Capture the cell that displays the provided text and extract its (x, y) central coordinate. 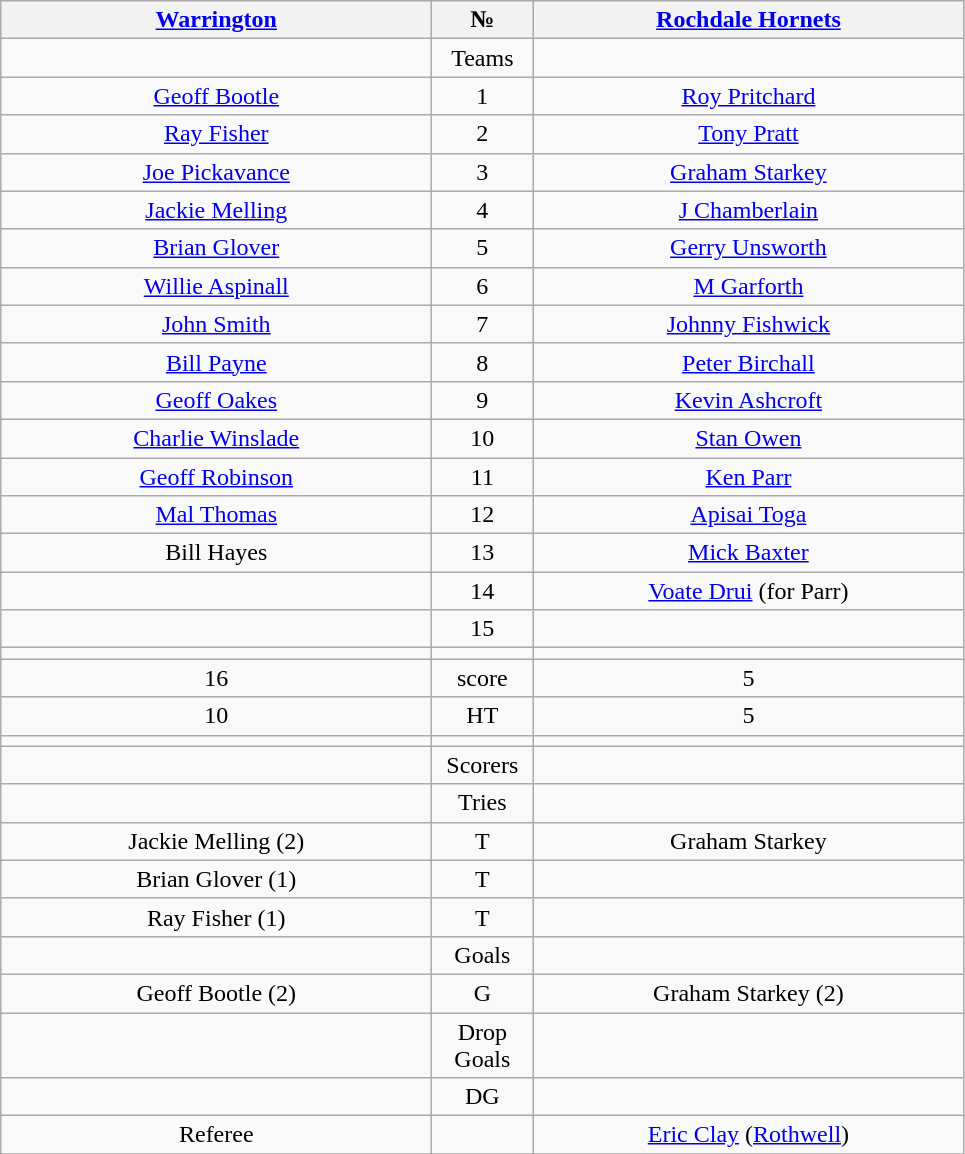
M Garforth (748, 286)
Apisai Toga (748, 515)
Bill Payne (216, 362)
14 (482, 591)
4 (482, 210)
12 (482, 515)
7 (482, 324)
Geoff Bootle (2) (216, 993)
Kevin Ashcroft (748, 400)
1 (482, 96)
16 (216, 678)
Brian Glover (216, 248)
Scorers (482, 765)
J Chamberlain (748, 210)
Joe Pickavance (216, 172)
2 (482, 134)
Stan Owen (748, 438)
Tony Pratt (748, 134)
Ray Fisher (1) (216, 917)
Bill Hayes (216, 553)
Ray Fisher (216, 134)
15 (482, 629)
№ (482, 20)
Rochdale Hornets (748, 20)
Charlie Winslade (216, 438)
3 (482, 172)
Brian Glover (1) (216, 879)
Jackie Melling (216, 210)
11 (482, 477)
Tries (482, 803)
Willie Aspinall (216, 286)
Warrington (216, 20)
Peter Birchall (748, 362)
DG (482, 1097)
Voate Drui (for Parr) (748, 591)
Geoff Bootle (216, 96)
Graham Starkey (2) (748, 993)
Drop Goals (482, 1044)
Johnny Fishwick (748, 324)
Roy Pritchard (748, 96)
13 (482, 553)
Mal Thomas (216, 515)
Referee (216, 1135)
Teams (482, 58)
Goals (482, 955)
Ken Parr (748, 477)
Gerry Unsworth (748, 248)
G (482, 993)
John Smith (216, 324)
Mick Baxter (748, 553)
Geoff Oakes (216, 400)
Jackie Melling (2) (216, 841)
9 (482, 400)
HT (482, 716)
8 (482, 362)
Eric Clay (Rothwell) (748, 1135)
score (482, 678)
6 (482, 286)
Geoff Robinson (216, 477)
